Return [x, y] of the center of cell containing provided text 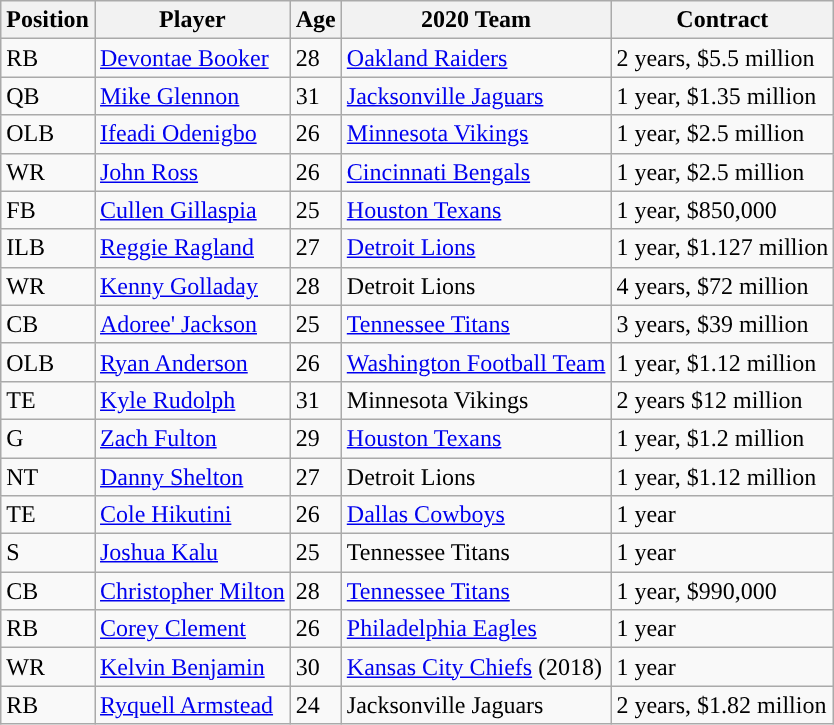
Danny Shelton [192, 477]
1 year, $850,000 [722, 210]
ILB [48, 248]
Cullen Gillaspia [192, 210]
Joshua Kalu [192, 553]
2 years $12 million [722, 400]
John Ross [192, 172]
4 years, $72 million [722, 286]
Player [192, 20]
Cincinnati Bengals [476, 172]
Washington Football Team [476, 362]
Kyle Rudolph [192, 400]
G [48, 438]
1 year, $1.127 million [722, 248]
Ryquell Armstead [192, 705]
Kenny Golladay [192, 286]
2 years, $5.5 million [722, 58]
Corey Clement [192, 629]
2 years, $1.82 million [722, 705]
Adoree' Jackson [192, 324]
Oakland Raiders [476, 58]
24 [316, 705]
Contract [722, 20]
Kelvin Benjamin [192, 667]
Devontae Booker [192, 58]
30 [316, 667]
3 years, $39 million [722, 324]
QB [48, 96]
1 year, $1.2 million [722, 438]
Mike Glennon [192, 96]
Christopher Milton [192, 591]
FB [48, 210]
Kansas City Chiefs (2018) [476, 667]
29 [316, 438]
Ifeadi Odenigbo [192, 134]
1 year, $990,000 [722, 591]
Cole Hikutini [192, 515]
NT [48, 477]
2020 Team [476, 20]
Ryan Anderson [192, 362]
Philadelphia Eagles [476, 629]
Age [316, 20]
1 year, $1.35 million [722, 96]
Dallas Cowboys [476, 515]
Reggie Ragland [192, 248]
Zach Fulton [192, 438]
Position [48, 20]
S [48, 553]
